Find where the given text appears and provide that cell's center as [x, y] coordinate. 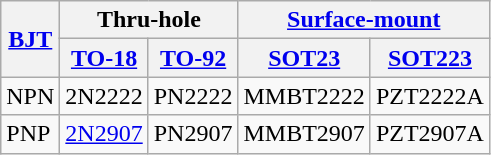
MMBT2222 [304, 96]
PZT2222A [430, 96]
SOT23 [304, 58]
Thru-hole [149, 20]
PNP [30, 134]
BJT [30, 39]
PN2907 [193, 134]
MMBT2907 [304, 134]
PN2222 [193, 96]
2N2222 [104, 96]
SOT223 [430, 58]
2N2907 [104, 134]
PZT2907A [430, 134]
Surface-mount [364, 20]
NPN [30, 96]
TO-92 [193, 58]
TO-18 [104, 58]
